From the cell containing the given text, extract its center point as [X, Y] coordinate. 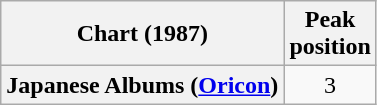
Peak position [330, 34]
Japanese Albums (Oricon) [142, 85]
3 [330, 85]
Chart (1987) [142, 34]
